Search for the cell housing the specified text and yield its (X, Y) center coordinate. 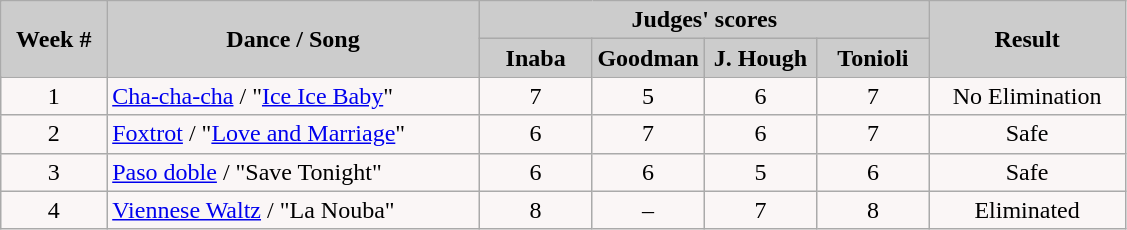
Tonioli (873, 58)
3 (54, 172)
Inaba (535, 58)
2 (54, 134)
4 (54, 210)
Judges' scores (704, 20)
Week # (54, 39)
Foxtrot / "Love and Marriage" (294, 134)
Result (1027, 39)
Dance / Song (294, 39)
Cha-cha-cha / "Ice Ice Baby" (294, 96)
Goodman (648, 58)
No Elimination (1027, 96)
– (648, 210)
J. Hough (760, 58)
Viennese Waltz / "La Nouba" (294, 210)
Paso doble / "Save Tonight" (294, 172)
Eliminated (1027, 210)
1 (54, 96)
